Output the [X, Y] coordinate of the center of the cell containing the given text.  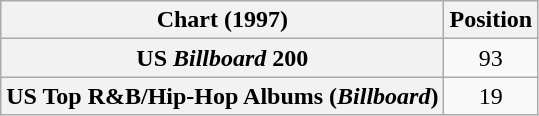
US Billboard 200 [222, 58]
Chart (1997) [222, 20]
93 [491, 58]
US Top R&B/Hip-Hop Albums (Billboard) [222, 96]
19 [491, 96]
Position [491, 20]
